Capture the cell that displays the provided text and extract its (x, y) central coordinate. 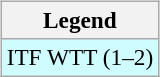
Legend (80, 20)
ITF WTT (1–2) (80, 57)
